Detect which cell encompasses the target text, then output its (X, Y) center coordinate. 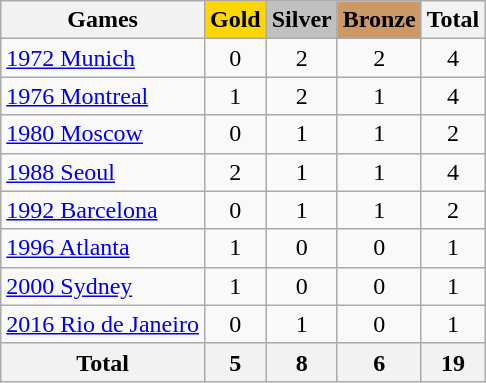
2000 Sydney (103, 286)
Bronze (379, 20)
5 (235, 362)
6 (379, 362)
1976 Montreal (103, 96)
1988 Seoul (103, 172)
1980 Moscow (103, 134)
1992 Barcelona (103, 210)
1996 Atlanta (103, 248)
19 (453, 362)
2016 Rio de Janeiro (103, 324)
8 (302, 362)
Silver (302, 20)
1972 Munich (103, 58)
Gold (235, 20)
Games (103, 20)
